From the cell containing the given text, extract its center point as [x, y] coordinate. 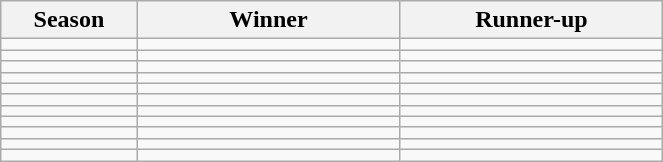
Season [69, 20]
Runner-up [532, 20]
Winner [268, 20]
